Pinpoint the cell where the given text exists, returning its [X, Y] midpoint coordinate. 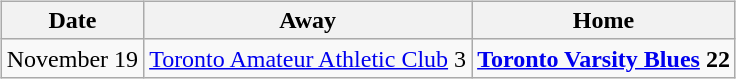
November 19 [72, 58]
Away [308, 20]
Home [604, 20]
Toronto Amateur Athletic Club 3 [308, 58]
Date [72, 20]
Toronto Varsity Blues 22 [604, 58]
